Capture the cell that displays the provided text and extract its [X, Y] central coordinate. 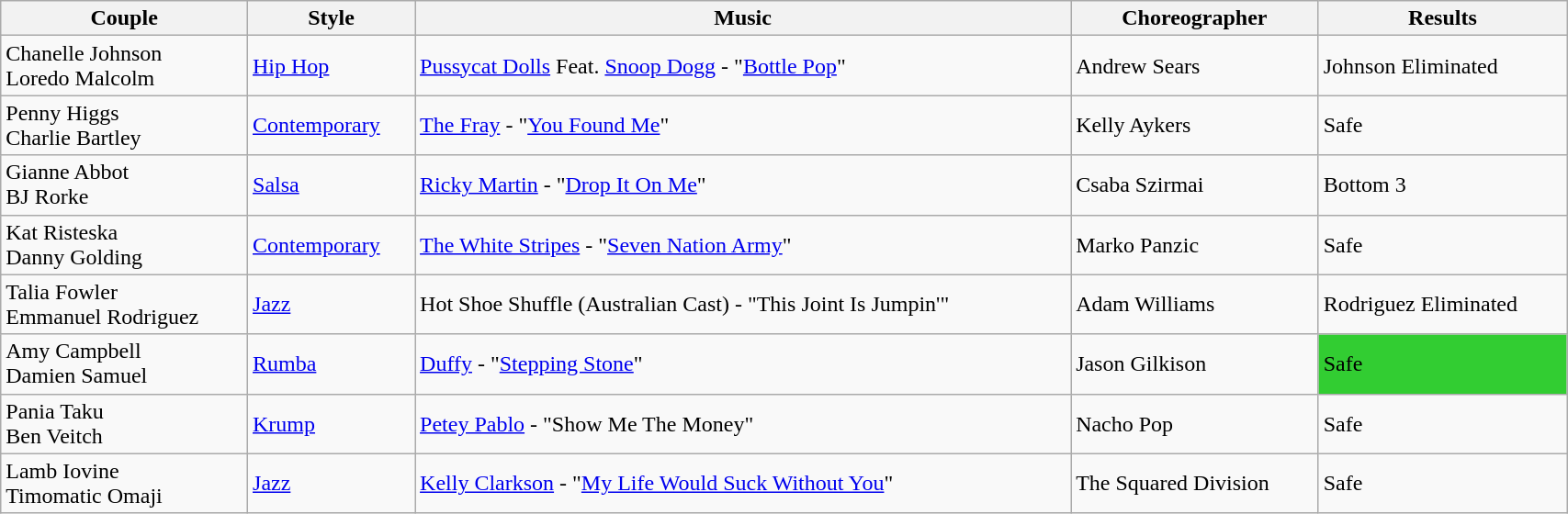
Pussycat Dolls Feat. Snoop Dogg - "Bottle Pop" [743, 66]
Pania Taku Ben Veitch [125, 424]
Lamb Iovine Timomatic Omaji [125, 483]
Bottom 3 [1442, 185]
Csaba Szirmai [1195, 185]
The Fray - "You Found Me" [743, 125]
Talia Fowler Emmanuel Rodriguez [125, 305]
Rumba [332, 363]
Adam Williams [1195, 305]
Nacho Pop [1195, 424]
Kelly Clarkson - "My Life Would Suck Without You" [743, 483]
Penny Higgs Charlie Bartley [125, 125]
Rodriguez Eliminated [1442, 305]
Ricky Martin - "Drop It On Me" [743, 185]
Krump [332, 424]
Chanelle Johnson Loredo Malcolm [125, 66]
Music [743, 18]
The Squared Division [1195, 483]
Gianne Abbot BJ Rorke [125, 185]
Kelly Aykers [1195, 125]
Style [332, 18]
Salsa [332, 185]
Marko Panzic [1195, 244]
Petey Pablo - "Show Me The Money" [743, 424]
Andrew Sears [1195, 66]
The White Stripes - "Seven Nation Army" [743, 244]
Choreographer [1195, 18]
Hip Hop [332, 66]
Kat Risteska Danny Golding [125, 244]
Couple [125, 18]
Jason Gilkison [1195, 363]
Duffy - "Stepping Stone" [743, 363]
Hot Shoe Shuffle (Australian Cast) - "This Joint Is Jumpin'" [743, 305]
Results [1442, 18]
Amy Campbell Damien Samuel [125, 363]
Johnson Eliminated [1442, 66]
